Capture the cell that displays the provided text and extract its [x, y] central coordinate. 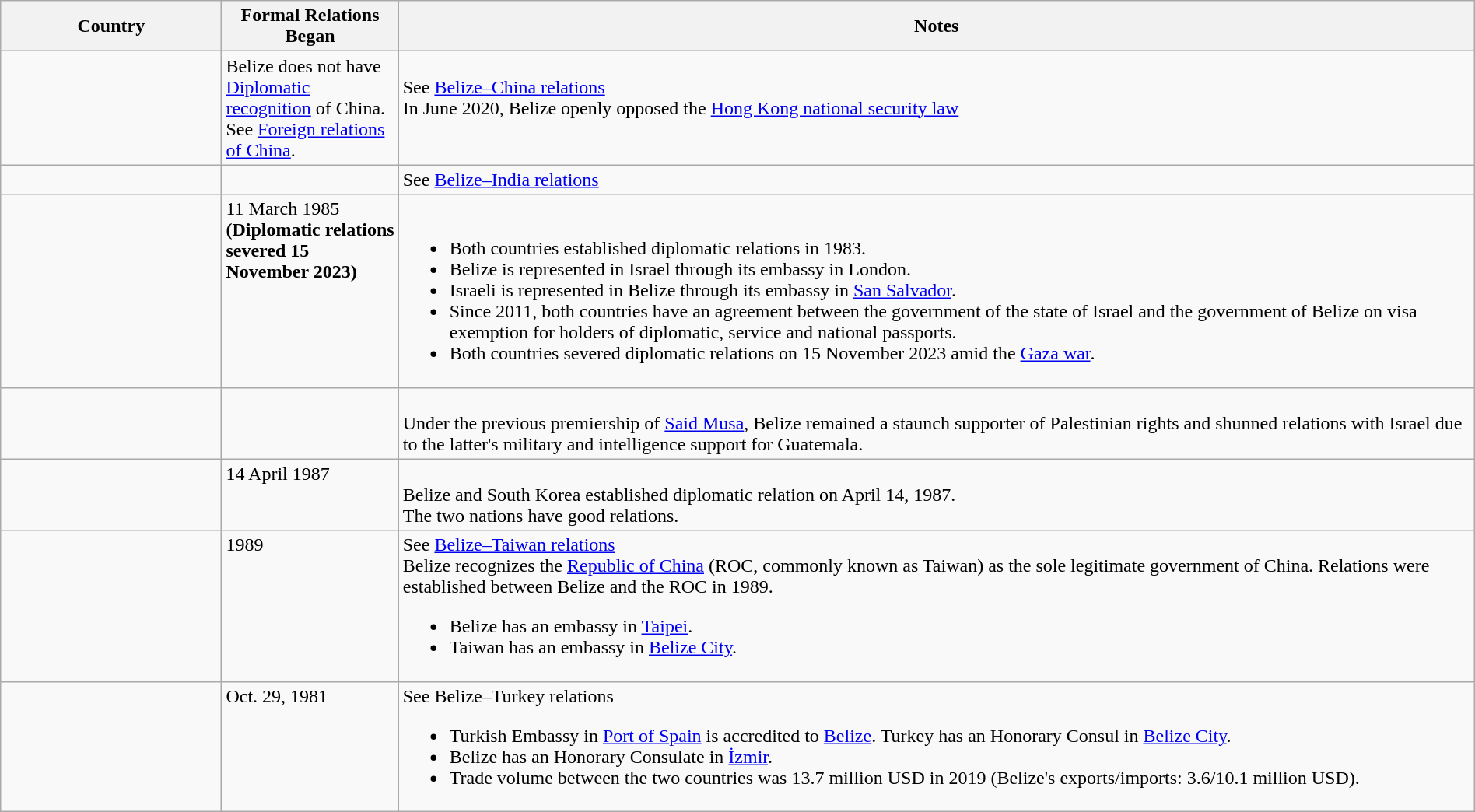
Country [111, 26]
Oct. 29, 1981 [310, 747]
11 March 1985 (Diplomatic relations severed 15 November 2023) [310, 291]
1989 [310, 606]
See Belize–China relationsIn June 2020, Belize openly opposed the Hong Kong national security law [937, 108]
14 April 1987 [310, 495]
Notes [937, 26]
Belize does not have Diplomatic recognition of China. See Foreign relations of China. [310, 108]
Belize and South Korea established diplomatic relation on April 14, 1987.The two nations have good relations. [937, 495]
Formal Relations Began [310, 26]
See Belize–India relations [937, 180]
